Capture the cell that displays the provided text and extract its [X, Y] central coordinate. 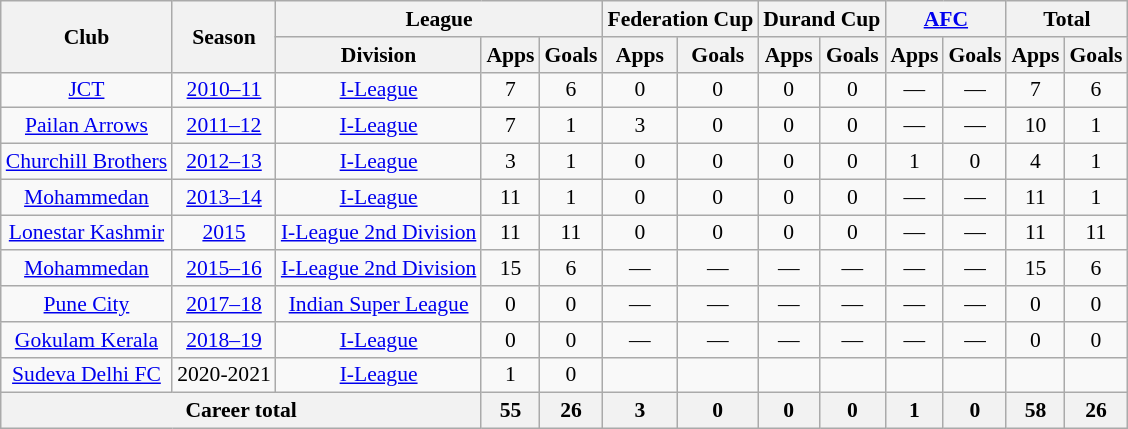
2010–11 [224, 90]
JCT [86, 90]
10 [1035, 126]
2018–19 [224, 340]
Division [379, 55]
Durand Cup [822, 19]
2020-2021 [224, 375]
Pailan Arrows [86, 126]
2011–12 [224, 126]
Indian Super League [379, 304]
2013–14 [224, 197]
58 [1035, 411]
Club [86, 36]
Career total [242, 411]
Lonestar Kashmir [86, 233]
Sudeva Delhi FC [86, 375]
55 [510, 411]
2012–13 [224, 162]
Total [1066, 19]
Season [224, 36]
Pune City [86, 304]
Federation Cup [680, 19]
4 [1035, 162]
League [440, 19]
2015 [224, 233]
AFC [946, 19]
2015–16 [224, 269]
2017–18 [224, 304]
Gokulam Kerala [86, 340]
Churchill Brothers [86, 162]
